Detect which cell encompasses the target text, then output its (X, Y) center coordinate. 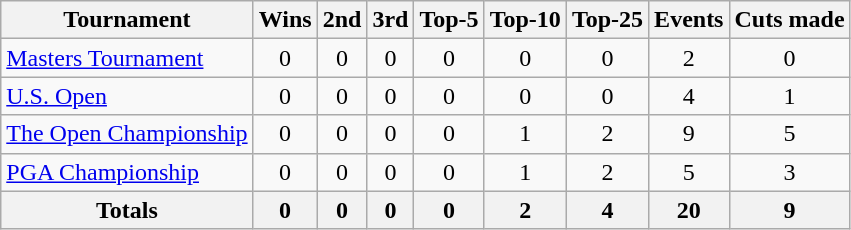
PGA Championship (127, 172)
Cuts made (790, 20)
Top-5 (449, 20)
The Open Championship (127, 134)
2nd (342, 20)
3rd (390, 20)
Tournament (127, 20)
Totals (127, 210)
3 (790, 172)
Top-10 (525, 20)
Top-25 (607, 20)
Events (689, 20)
U.S. Open (127, 96)
Wins (285, 20)
Masters Tournament (127, 58)
20 (689, 210)
